Find where the given text appears and provide that cell's center as (X, Y) coordinate. 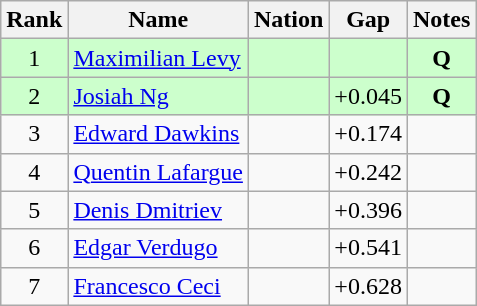
6 (34, 248)
1 (34, 58)
Gap (368, 20)
+0.242 (368, 172)
+0.396 (368, 210)
Francesco Ceci (158, 286)
Notes (441, 20)
Quentin Lafargue (158, 172)
Rank (34, 20)
Denis Dmitriev (158, 210)
Edgar Verdugo (158, 248)
Edward Dawkins (158, 134)
+0.174 (368, 134)
Maximilian Levy (158, 58)
+0.628 (368, 286)
Josiah Ng (158, 96)
7 (34, 286)
Nation (288, 20)
+0.045 (368, 96)
5 (34, 210)
4 (34, 172)
3 (34, 134)
Name (158, 20)
2 (34, 96)
+0.541 (368, 248)
